Determine the (X, Y) coordinate at the center of the cell enclosing the given text.  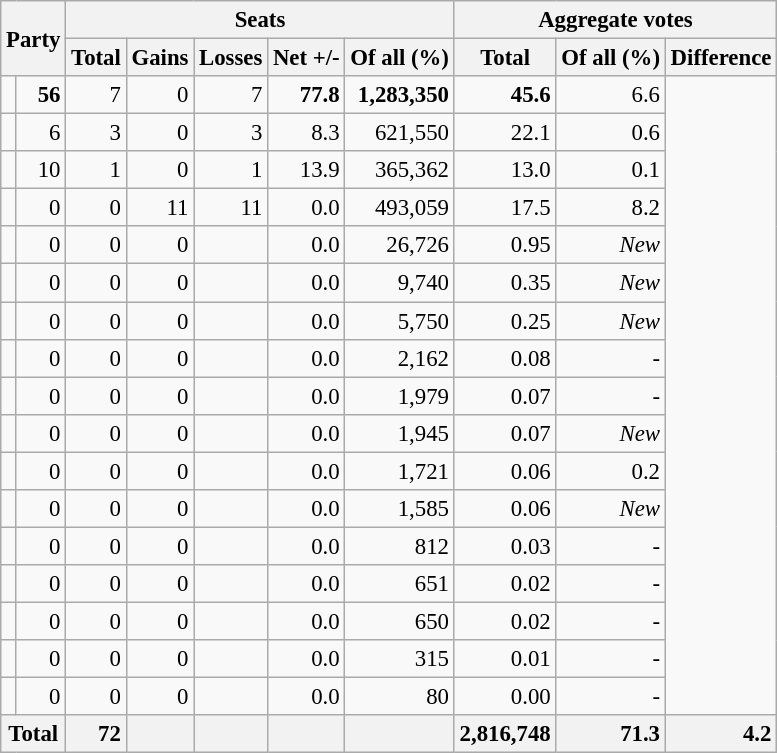
13.0 (505, 170)
1,283,350 (400, 95)
1,945 (400, 433)
8.2 (610, 208)
56 (40, 95)
0.00 (505, 697)
4.2 (720, 734)
0.6 (610, 133)
Difference (720, 58)
0.25 (505, 321)
1,979 (400, 396)
0.01 (505, 659)
13.9 (306, 170)
Gains (160, 58)
2,162 (400, 358)
650 (400, 621)
651 (400, 584)
17.5 (505, 208)
22.1 (505, 133)
315 (400, 659)
365,362 (400, 170)
80 (400, 697)
812 (400, 546)
6 (40, 133)
0.2 (610, 471)
0.95 (505, 245)
493,059 (400, 208)
Party (34, 38)
6.6 (610, 95)
Aggregate votes (615, 20)
9,740 (400, 283)
Losses (231, 58)
1,721 (400, 471)
72 (96, 734)
71.3 (610, 734)
0.03 (505, 546)
0.35 (505, 283)
621,550 (400, 133)
0.1 (610, 170)
8.3 (306, 133)
0.08 (505, 358)
77.8 (306, 95)
45.6 (505, 95)
2,816,748 (505, 734)
Seats (260, 20)
1,585 (400, 509)
10 (40, 170)
26,726 (400, 245)
5,750 (400, 321)
Net +/- (306, 58)
